Return the (X, Y) coordinate for the center point of the cell that contains the specified text.  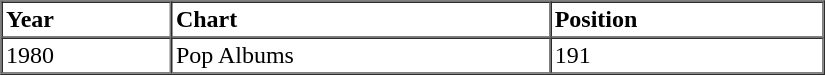
Position (686, 20)
Year (87, 20)
Chart (360, 20)
191 (686, 56)
1980 (87, 56)
Pop Albums (360, 56)
